Extract the [x, y] coordinate from the center of the cell holding the provided text.  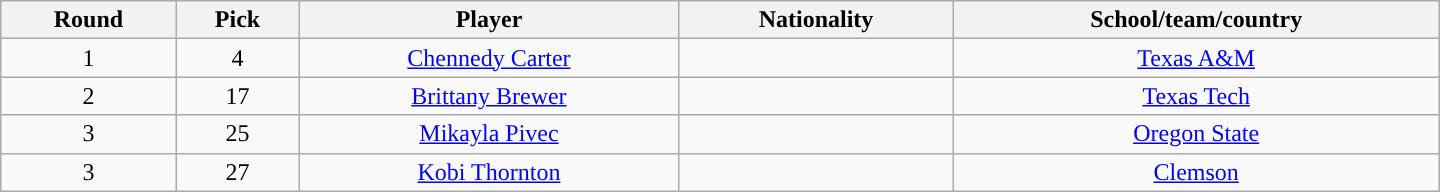
Nationality [816, 20]
School/team/country [1196, 20]
25 [238, 134]
Pick [238, 20]
Brittany Brewer [489, 96]
2 [88, 96]
Texas A&M [1196, 58]
17 [238, 96]
Chennedy Carter [489, 58]
Kobi Thornton [489, 172]
Clemson [1196, 172]
Oregon State [1196, 134]
Mikayla Pivec [489, 134]
1 [88, 58]
Player [489, 20]
Texas Tech [1196, 96]
27 [238, 172]
Round [88, 20]
4 [238, 58]
